Scan for the cell matching the given text and deliver its [x, y] coordinate at center. 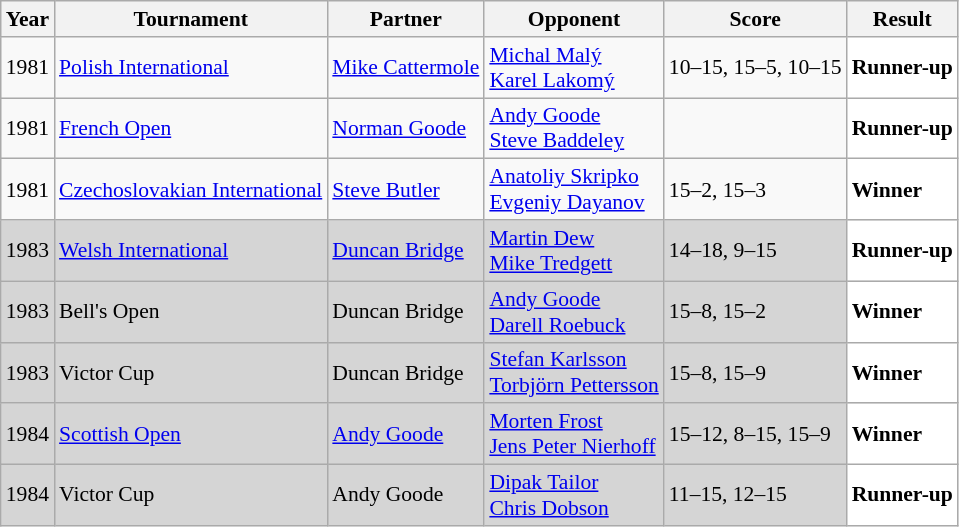
Result [902, 19]
Polish International [190, 68]
Norman Goode [406, 128]
Dipak Tailor Chris Dobson [574, 496]
10–15, 15–5, 10–15 [756, 68]
Anatoliy Skripko Evgeniy Dayanov [574, 190]
15–8, 15–9 [756, 372]
Andy Goode Darell Roebuck [574, 312]
15–12, 8–15, 15–9 [756, 434]
Welsh International [190, 250]
Tournament [190, 19]
Andy Goode Steve Baddeley [574, 128]
15–2, 15–3 [756, 190]
11–15, 12–15 [756, 496]
Stefan Karlsson Torbjörn Pettersson [574, 372]
Steve Butler [406, 190]
Year [28, 19]
Mike Cattermole [406, 68]
14–18, 9–15 [756, 250]
Score [756, 19]
Scottish Open [190, 434]
Michal Malý Karel Lakomý [574, 68]
Partner [406, 19]
15–8, 15–2 [756, 312]
Czechoslovakian International [190, 190]
Morten Frost Jens Peter Nierhoff [574, 434]
French Open [190, 128]
Martin Dew Mike Tredgett [574, 250]
Opponent [574, 19]
Bell's Open [190, 312]
